Locate the cell with the specified text and output its [x, y] center coordinate. 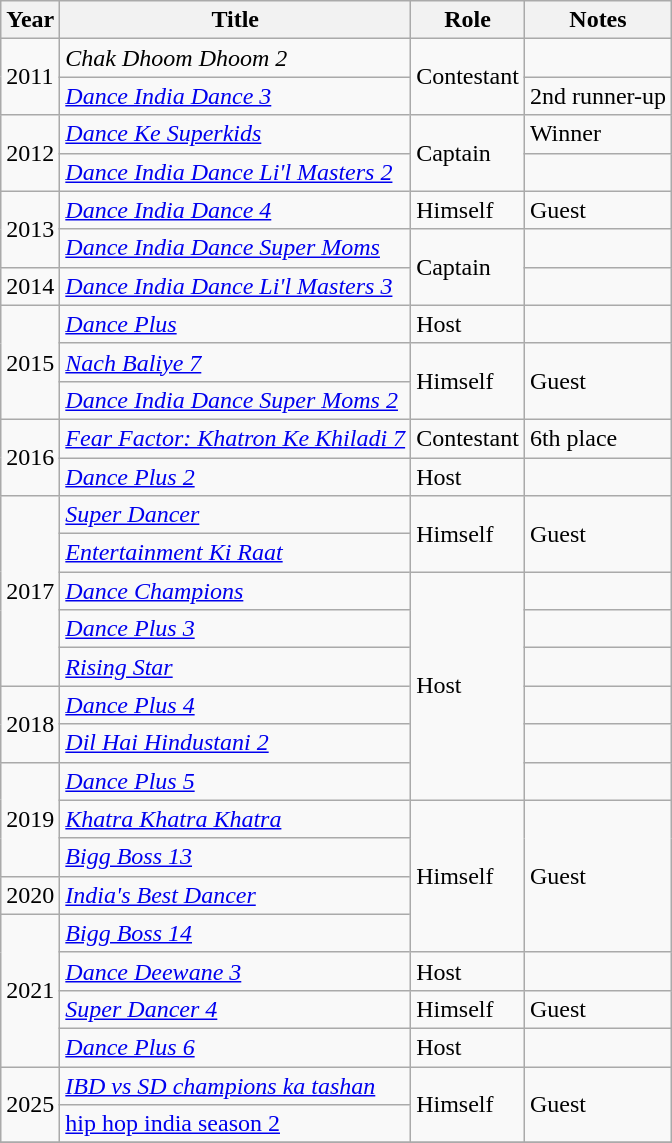
2nd runner-up [598, 96]
Dance Plus 2 [236, 477]
Dance Plus 3 [236, 629]
Bigg Boss 13 [236, 857]
Dance Plus [236, 324]
Dance Champions [236, 591]
Chak Dhoom Dhoom 2 [236, 58]
Dil Hai Hindustani 2 [236, 743]
2021 [30, 990]
2025 [30, 1104]
Dance Plus 5 [236, 781]
Khatra Khatra Khatra [236, 819]
Dance India Dance Li'l Masters 2 [236, 172]
IBD vs SD champions ka tashan [236, 1085]
2020 [30, 895]
Entertainment Ki Raat [236, 553]
Dance India Dance 3 [236, 96]
Year [30, 20]
India's Best Dancer [236, 895]
Fear Factor: Khatron Ke Khiladi 7 [236, 438]
Role [468, 20]
Dance Ke Superkids [236, 134]
Notes [598, 20]
Super Dancer 4 [236, 1009]
Nach Baliye 7 [236, 362]
2015 [30, 362]
Dance Plus 6 [236, 1047]
Bigg Boss 14 [236, 933]
2018 [30, 724]
2013 [30, 229]
Dance Plus 4 [236, 705]
Super Dancer [236, 515]
Dance India Dance 4 [236, 210]
2011 [30, 77]
hip hop india season 2 [236, 1124]
2012 [30, 153]
2014 [30, 286]
Dance India Dance Super Moms 2 [236, 400]
Winner [598, 134]
2016 [30, 457]
Dance India Dance Li'l Masters 3 [236, 286]
6th place [598, 438]
2019 [30, 819]
Dance Deewane 3 [236, 971]
Title [236, 20]
Rising Star [236, 667]
Dance India Dance Super Moms [236, 248]
2017 [30, 591]
